Locate the cell with the specified text and output its (x, y) center coordinate. 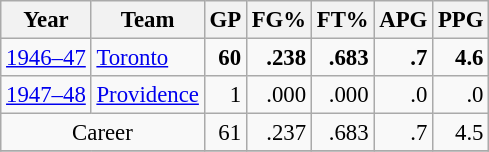
4.6 (461, 58)
4.5 (461, 133)
Toronto (148, 58)
Team (148, 20)
FG% (278, 20)
FT% (342, 20)
60 (225, 58)
APG (404, 20)
PPG (461, 20)
Career (102, 133)
.237 (278, 133)
Year (46, 20)
1946–47 (46, 58)
.238 (278, 58)
1 (225, 95)
Providence (148, 95)
1947–48 (46, 95)
GP (225, 20)
61 (225, 133)
